Determine the (X, Y) coordinate at the center of the cell enclosing the given text.  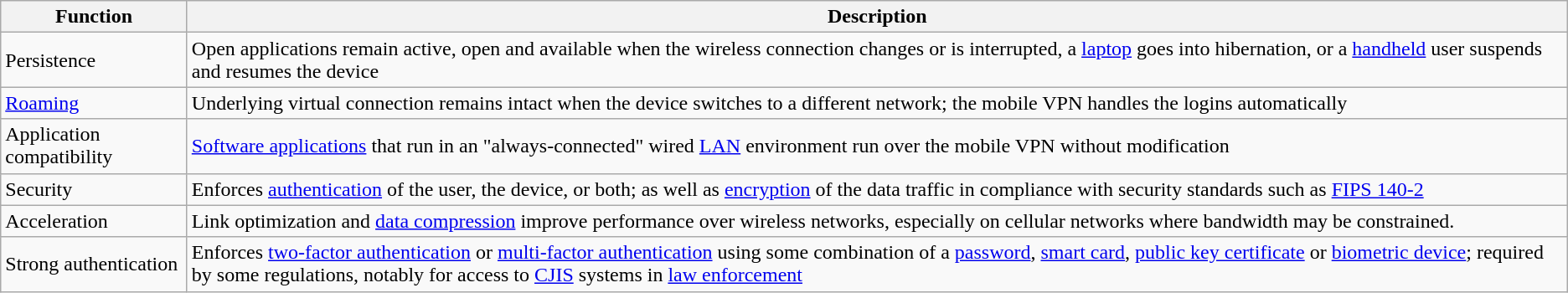
Persistence (94, 60)
Roaming (94, 103)
Function (94, 17)
Underlying virtual connection remains intact when the device switches to a different network; the mobile VPN handles the logins automatically (877, 103)
Acceleration (94, 221)
Software applications that run in an "always-connected" wired LAN environment run over the mobile VPN without modification (877, 146)
Security (94, 189)
Description (877, 17)
Application compatibility (94, 146)
Strong authentication (94, 265)
